Return [x, y] of the center of cell containing provided text 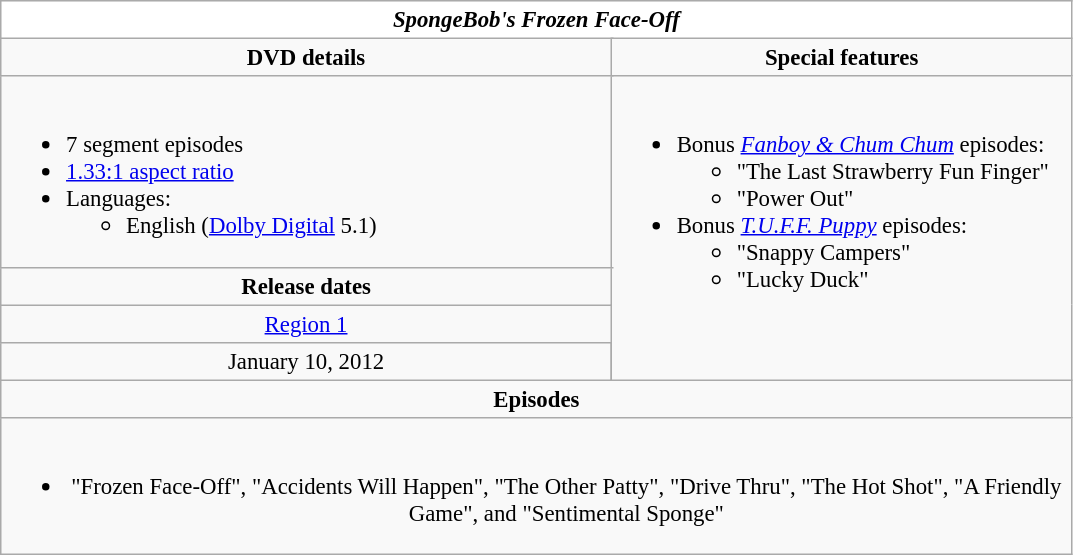
DVD details [306, 58]
January 10, 2012 [306, 361]
Region 1 [306, 324]
Release dates [306, 286]
7 segment episodes1.33:1 aspect ratioLanguages:English (Dolby Digital 5.1) [306, 172]
Episodes [536, 399]
Bonus Fanboy & Chum Chum episodes:"The Last Strawberry Fun Finger""Power Out"Bonus T.U.F.F. Puppy episodes:"Snappy Campers""Lucky Duck" [842, 228]
Special features [842, 58]
"Frozen Face-Off", "Accidents Will Happen", "The Other Patty", "Drive Thru", "The Hot Shot", "A Friendly Game", and "Sentimental Sponge" [536, 486]
SpongeBob's Frozen Face-Off [536, 20]
